Capture the cell that displays the provided text and extract its [X, Y] central coordinate. 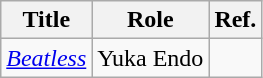
Yuka Endo [150, 58]
Ref. [236, 20]
Beatless [46, 58]
Role [150, 20]
Title [46, 20]
